Identify which cell holds the provided text, then report its [X, Y] central coordinate. 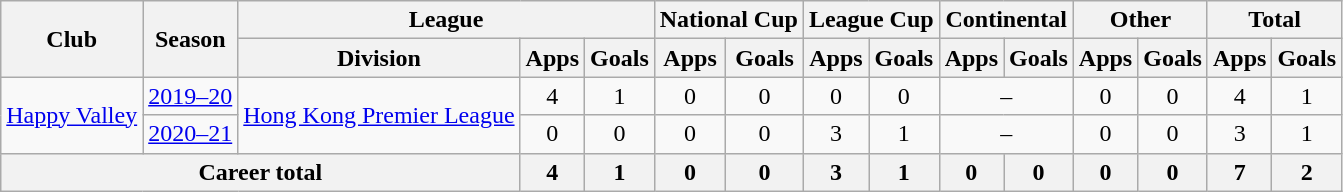
Hong Kong Premier League [379, 115]
2019–20 [190, 96]
Total [1274, 20]
7 [1239, 172]
Other [1140, 20]
League [446, 20]
Continental [1006, 20]
National Cup [728, 20]
2 [1307, 172]
Career total [260, 172]
Season [190, 39]
Happy Valley [72, 115]
2020–21 [190, 134]
Division [379, 58]
Club [72, 39]
League Cup [871, 20]
